Provide the [x, y] coordinate of the cell's center where the given text is located.  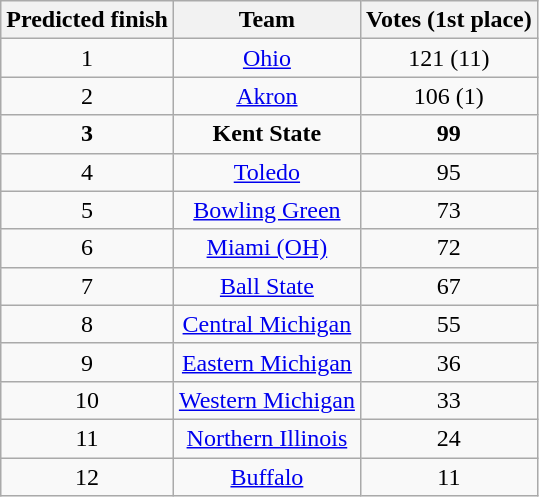
36 [448, 362]
1 [88, 58]
67 [448, 286]
Bowling Green [266, 210]
Team [266, 20]
Miami (OH) [266, 248]
Akron [266, 96]
33 [448, 400]
12 [88, 477]
Ball State [266, 286]
4 [88, 172]
6 [88, 248]
121 (11) [448, 58]
2 [88, 96]
Predicted finish [88, 20]
Western Michigan [266, 400]
Northern Illinois [266, 438]
3 [88, 134]
Ohio [266, 58]
Kent State [266, 134]
99 [448, 134]
95 [448, 172]
10 [88, 400]
Buffalo [266, 477]
Central Michigan [266, 324]
Toledo [266, 172]
8 [88, 324]
Votes (1st place) [448, 20]
24 [448, 438]
72 [448, 248]
106 (1) [448, 96]
Eastern Michigan [266, 362]
55 [448, 324]
7 [88, 286]
9 [88, 362]
5 [88, 210]
73 [448, 210]
